Return (X, Y) of the center of cell containing provided text 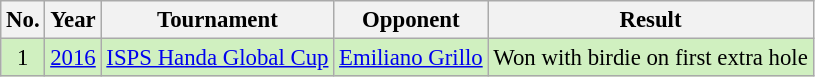
1 (23, 58)
Won with birdie on first extra hole (650, 58)
Emiliano Grillo (411, 58)
Opponent (411, 20)
Result (650, 20)
No. (23, 20)
ISPS Handa Global Cup (218, 58)
Year (73, 20)
Tournament (218, 20)
2016 (73, 58)
